Determine the [X, Y] coordinate at the center of the cell enclosing the given text.  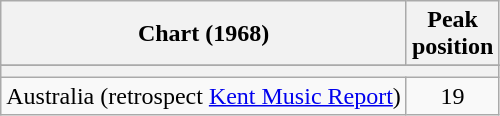
19 [452, 96]
Chart (1968) [204, 34]
Peakposition [452, 34]
Australia (retrospect Kent Music Report) [204, 96]
